Detect which cell encompasses the target text, then output its [X, Y] center coordinate. 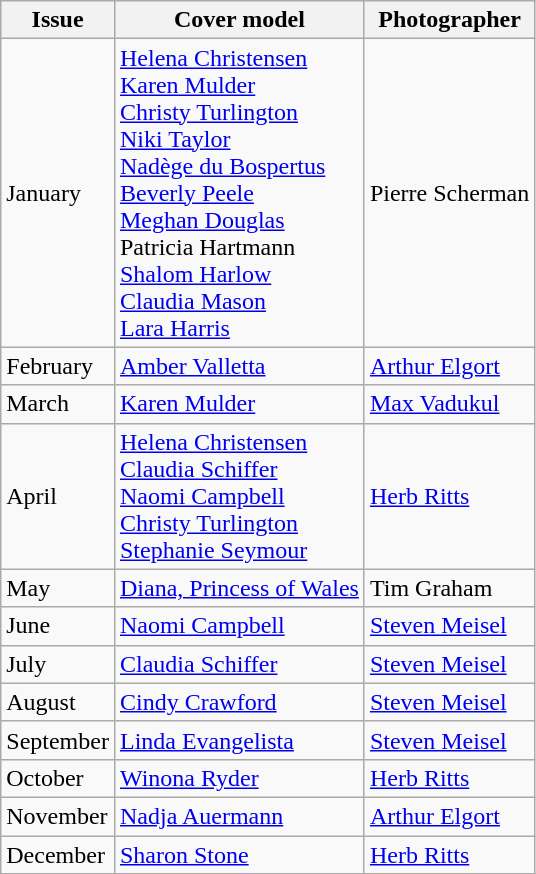
September [58, 740]
Diana, Princess of Wales [239, 588]
Naomi Campbell [239, 626]
Linda Evangelista [239, 740]
April [58, 496]
December [58, 855]
Issue [58, 20]
Helena ChristensenClaudia SchifferNaomi CampbellChristy TurlingtonStephanie Seymour [239, 496]
Karen Mulder [239, 404]
January [58, 193]
Tim Graham [449, 588]
Cindy Crawford [239, 702]
Amber Valletta [239, 366]
Pierre Scherman [449, 193]
May [58, 588]
Winona Ryder [239, 778]
July [58, 664]
October [58, 778]
Sharon Stone [239, 855]
Photographer [449, 20]
March [58, 404]
Cover model [239, 20]
November [58, 816]
June [58, 626]
Nadja Auermann [239, 816]
August [58, 702]
Max Vadukul [449, 404]
Claudia Schiffer [239, 664]
February [58, 366]
